Return the (x, y) coordinate for the center point of the cell that contains the specified text.  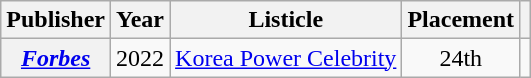
24th (461, 58)
Forbes (56, 58)
Listicle (286, 20)
Korea Power Celebrity (286, 58)
Placement (461, 20)
Publisher (56, 20)
Year (140, 20)
2022 (140, 58)
